Search for the cell housing the specified text and yield its [X, Y] center coordinate. 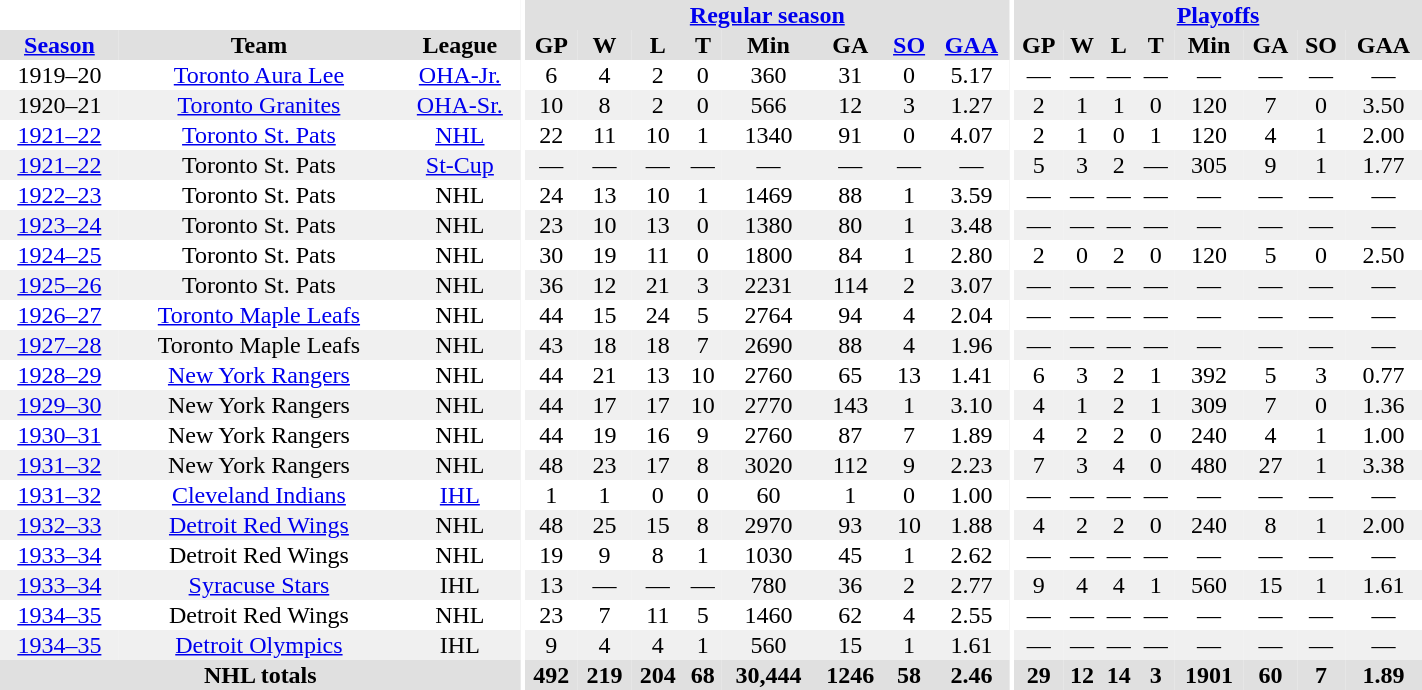
1928–29 [60, 375]
1340 [768, 135]
League [460, 45]
204 [658, 675]
1920–21 [60, 105]
16 [658, 435]
65 [851, 375]
492 [552, 675]
305 [1209, 165]
2970 [768, 525]
309 [1209, 405]
68 [702, 675]
1.96 [972, 345]
1924–25 [60, 255]
392 [1209, 375]
Toronto Granites [259, 105]
NHL totals [260, 675]
31 [851, 75]
2.50 [1384, 255]
3.10 [972, 405]
2.23 [972, 465]
25 [604, 525]
1030 [768, 555]
1246 [851, 675]
566 [768, 105]
22 [552, 135]
Toronto Aura Lee [259, 75]
St-Cup [460, 165]
1901 [1209, 675]
1929–30 [60, 405]
2770 [768, 405]
1.36 [1384, 405]
62 [851, 615]
2231 [768, 285]
1922–23 [60, 195]
27 [1270, 465]
2.04 [972, 315]
3.07 [972, 285]
1919–20 [60, 75]
84 [851, 255]
43 [552, 345]
114 [851, 285]
1380 [768, 225]
2.46 [972, 675]
3.50 [1384, 105]
3020 [768, 465]
OHA-Sr. [460, 105]
3.38 [1384, 465]
2.77 [972, 585]
2764 [768, 315]
3.48 [972, 225]
0.77 [1384, 375]
Cleveland Indians [259, 495]
Syracuse Stars [259, 585]
1923–24 [60, 225]
4.07 [972, 135]
1800 [768, 255]
143 [851, 405]
2690 [768, 345]
1460 [768, 615]
2.55 [972, 615]
45 [851, 555]
Playoffs [1218, 15]
29 [1039, 675]
93 [851, 525]
1.77 [1384, 165]
1469 [768, 195]
1926–27 [60, 315]
Regular season [768, 15]
OHA-Jr. [460, 75]
360 [768, 75]
Season [60, 45]
480 [1209, 465]
Detroit Olympics [259, 645]
14 [1118, 675]
30 [552, 255]
112 [851, 465]
58 [909, 675]
30,444 [768, 675]
1932–33 [60, 525]
1925–26 [60, 285]
2.62 [972, 555]
5.17 [972, 75]
91 [851, 135]
780 [768, 585]
1930–31 [60, 435]
2.80 [972, 255]
1.41 [972, 375]
1927–28 [60, 345]
Team [259, 45]
3.59 [972, 195]
219 [604, 675]
87 [851, 435]
80 [851, 225]
1.27 [972, 105]
1.88 [972, 525]
94 [851, 315]
